Return the [x, y] coordinate for the center point of the cell that contains the specified text.  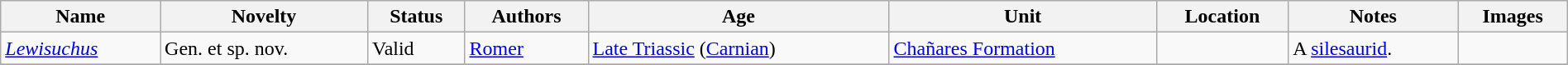
Romer [526, 48]
Gen. et sp. nov. [265, 48]
Notes [1373, 17]
Images [1513, 17]
Unit [1022, 17]
Chañares Formation [1022, 48]
A silesaurid. [1373, 48]
Authors [526, 17]
Name [81, 17]
Age [739, 17]
Status [416, 17]
Location [1222, 17]
Lewisuchus [81, 48]
Novelty [265, 17]
Late Triassic (Carnian) [739, 48]
Valid [416, 48]
